Extract the (x, y) coordinate from the center of the cell holding the provided text.  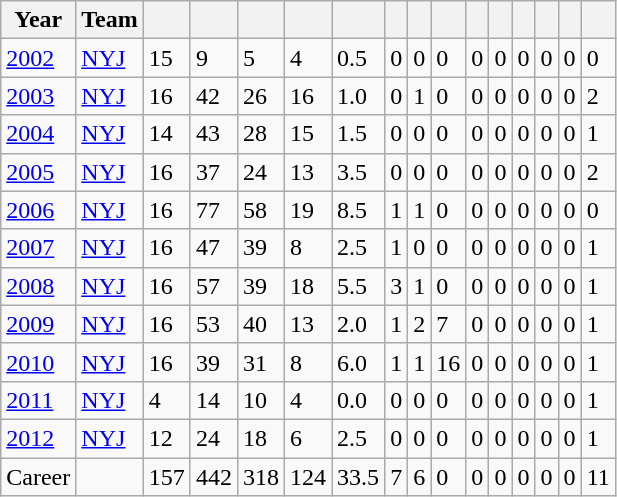
3 (396, 286)
2004 (38, 134)
10 (260, 400)
12 (166, 438)
2.0 (358, 324)
0.0 (358, 400)
6.0 (358, 362)
11 (598, 477)
124 (308, 477)
2011 (38, 400)
53 (214, 324)
157 (166, 477)
442 (214, 477)
47 (214, 248)
318 (260, 477)
2006 (38, 210)
33.5 (358, 477)
Team (110, 20)
31 (260, 362)
2010 (38, 362)
42 (214, 96)
28 (260, 134)
2005 (38, 172)
8.5 (358, 210)
1.5 (358, 134)
19 (308, 210)
Year (38, 20)
43 (214, 134)
40 (260, 324)
26 (260, 96)
2009 (38, 324)
58 (260, 210)
Career (38, 477)
2003 (38, 96)
2008 (38, 286)
3.5 (358, 172)
2007 (38, 248)
77 (214, 210)
2012 (38, 438)
2002 (38, 58)
5.5 (358, 286)
9 (214, 58)
1.0 (358, 96)
0.5 (358, 58)
57 (214, 286)
37 (214, 172)
5 (260, 58)
